Pinpoint the cell where the given text exists, returning its [X, Y] midpoint coordinate. 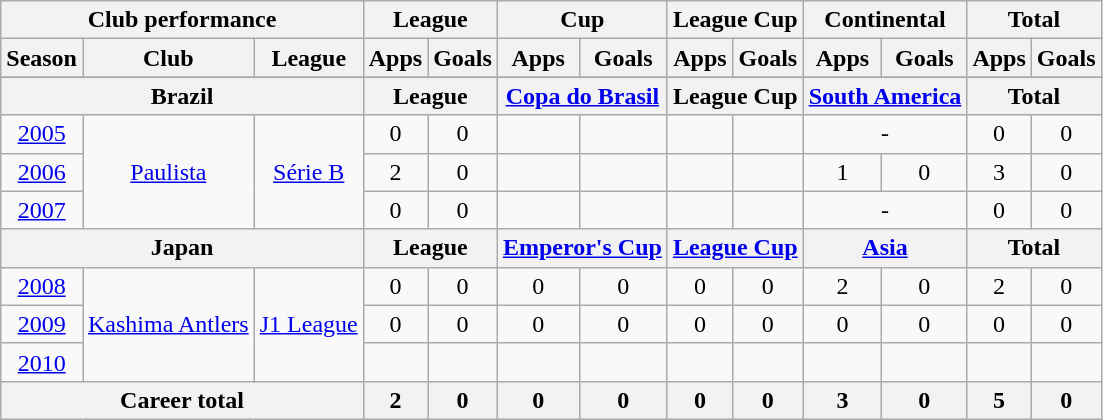
South America [885, 96]
Cup [582, 20]
2010 [42, 362]
Asia [885, 248]
Emperor's Cup [582, 248]
Season [42, 58]
5 [999, 400]
Paulista [168, 172]
2008 [42, 286]
Japan [182, 248]
1 [842, 172]
Club performance [182, 20]
Brazil [182, 96]
Copa do Brasil [582, 96]
2006 [42, 172]
2007 [42, 210]
2005 [42, 134]
Club [168, 58]
Kashima Antlers [168, 324]
Série B [308, 172]
J1 League [308, 324]
Career total [182, 400]
2009 [42, 324]
Continental [885, 20]
